Return the [X, Y] coordinate for the center point of the cell that contains the specified text.  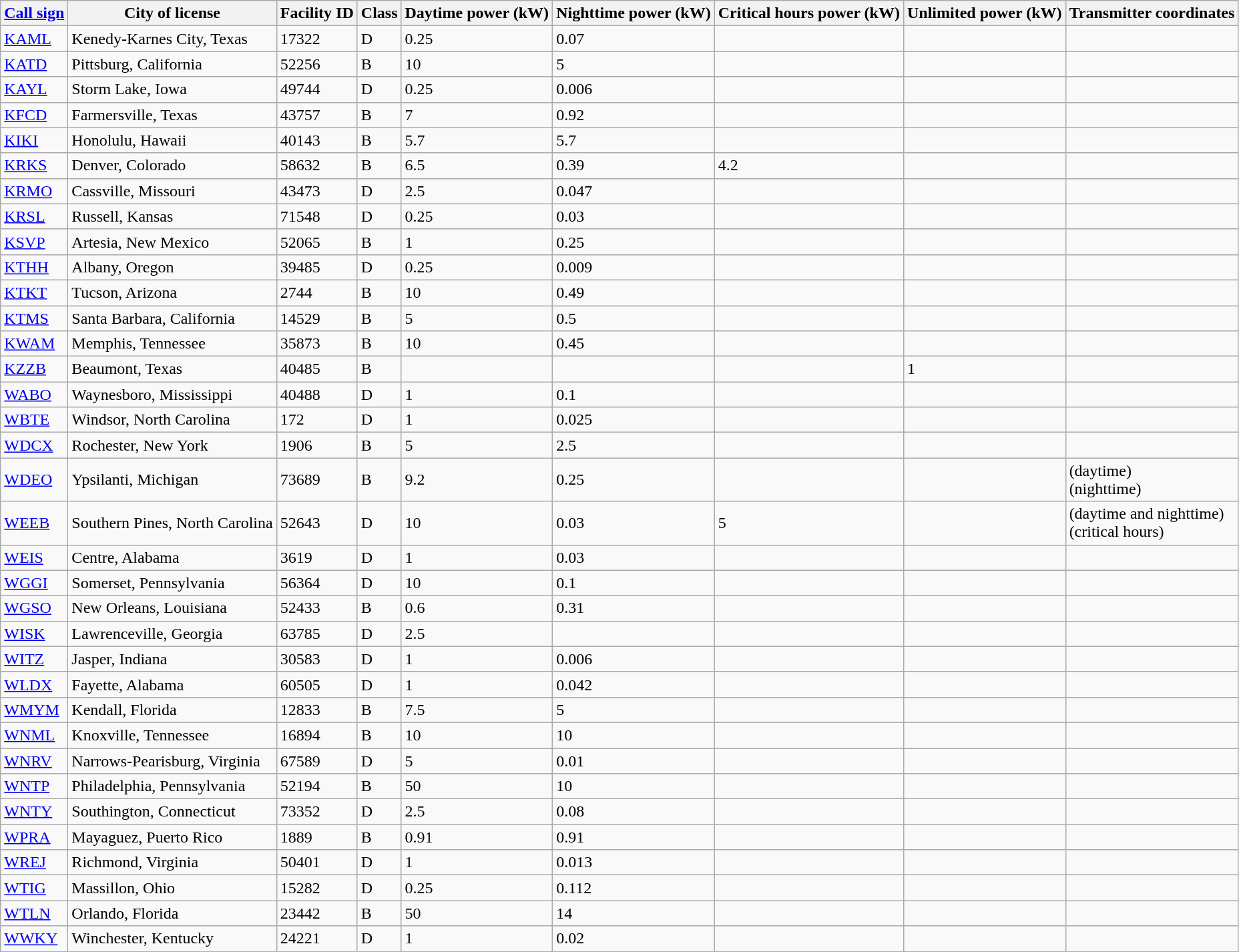
71548 [316, 216]
Nighttime power (kW) [634, 13]
7.5 [477, 710]
(daytime) (nighttime) [1152, 479]
WDEO [35, 479]
New Orleans, Louisiana [172, 608]
35873 [316, 344]
KRMO [35, 191]
0.01 [634, 760]
Albany, Oregon [172, 267]
Lawrenceville, Georgia [172, 634]
0.6 [477, 608]
Somerset, Pennsylvania [172, 583]
30583 [316, 659]
0.39 [634, 166]
KTMS [35, 318]
Southern Pines, North Carolina [172, 523]
WGGI [35, 583]
50401 [316, 863]
Memphis, Tennessee [172, 344]
73689 [316, 479]
WTLN [35, 913]
1906 [316, 445]
67589 [316, 760]
0.92 [634, 115]
Ypsilanti, Michigan [172, 479]
52194 [316, 786]
WISK [35, 634]
WNTP [35, 786]
WITZ [35, 659]
Knoxville, Tennessee [172, 735]
43757 [316, 115]
City of license [172, 13]
52643 [316, 523]
Farmersville, Texas [172, 115]
1889 [316, 837]
0.5 [634, 318]
14 [634, 913]
0.02 [634, 939]
Waynesboro, Mississippi [172, 395]
40488 [316, 395]
7 [477, 115]
0.009 [634, 267]
WTIG [35, 888]
Jasper, Indiana [172, 659]
Storm Lake, Iowa [172, 89]
Kendall, Florida [172, 710]
Philadelphia, Pennsylvania [172, 786]
Rochester, New York [172, 445]
0.07 [634, 39]
52433 [316, 608]
(daytime and nighttime) (critical hours) [1152, 523]
Tucson, Arizona [172, 292]
0.025 [634, 420]
0.013 [634, 863]
12833 [316, 710]
Russell, Kansas [172, 216]
63785 [316, 634]
KAYL [35, 89]
KIKI [35, 140]
0.49 [634, 292]
Denver, Colorado [172, 166]
Orlando, Florida [172, 913]
0.112 [634, 888]
WGSO [35, 608]
WNML [35, 735]
Class [379, 13]
16894 [316, 735]
WEEB [35, 523]
58632 [316, 166]
Pittsburg, California [172, 64]
WNRV [35, 760]
KRSL [35, 216]
0.042 [634, 684]
Southington, Connecticut [172, 812]
43473 [316, 191]
KAML [35, 39]
Winchester, Kentucky [172, 939]
KRKS [35, 166]
WABO [35, 395]
Santa Barbara, California [172, 318]
WBTE [35, 420]
KTHH [35, 267]
WWKY [35, 939]
Centre, Alabama [172, 557]
40485 [316, 369]
WPRA [35, 837]
Critical hours power (kW) [809, 13]
WREJ [35, 863]
3619 [316, 557]
Mayaguez, Puerto Rico [172, 837]
172 [316, 420]
Unlimited power (kW) [984, 13]
14529 [316, 318]
17322 [316, 39]
WMYM [35, 710]
Call sign [35, 13]
Daytime power (kW) [477, 13]
Honolulu, Hawaii [172, 140]
52256 [316, 64]
Kenedy-Karnes City, Texas [172, 39]
0.45 [634, 344]
KZZB [35, 369]
15282 [316, 888]
60505 [316, 684]
24221 [316, 939]
KFCD [35, 115]
WNTY [35, 812]
40143 [316, 140]
KTKT [35, 292]
WLDX [35, 684]
Massillon, Ohio [172, 888]
WEIS [35, 557]
WDCX [35, 445]
73352 [316, 812]
23442 [316, 913]
KATD [35, 64]
Cassville, Missouri [172, 191]
Artesia, New Mexico [172, 242]
KSVP [35, 242]
Beaumont, Texas [172, 369]
Fayette, Alabama [172, 684]
9.2 [477, 479]
0.31 [634, 608]
Transmitter coordinates [1152, 13]
4.2 [809, 166]
6.5 [477, 166]
56364 [316, 583]
KWAM [35, 344]
Facility ID [316, 13]
Narrows-Pearisburg, Virginia [172, 760]
Windsor, North Carolina [172, 420]
2744 [316, 292]
0.08 [634, 812]
0.047 [634, 191]
52065 [316, 242]
Richmond, Virginia [172, 863]
39485 [316, 267]
49744 [316, 89]
